Output the [x, y] coordinate of the center of the cell containing the given text.  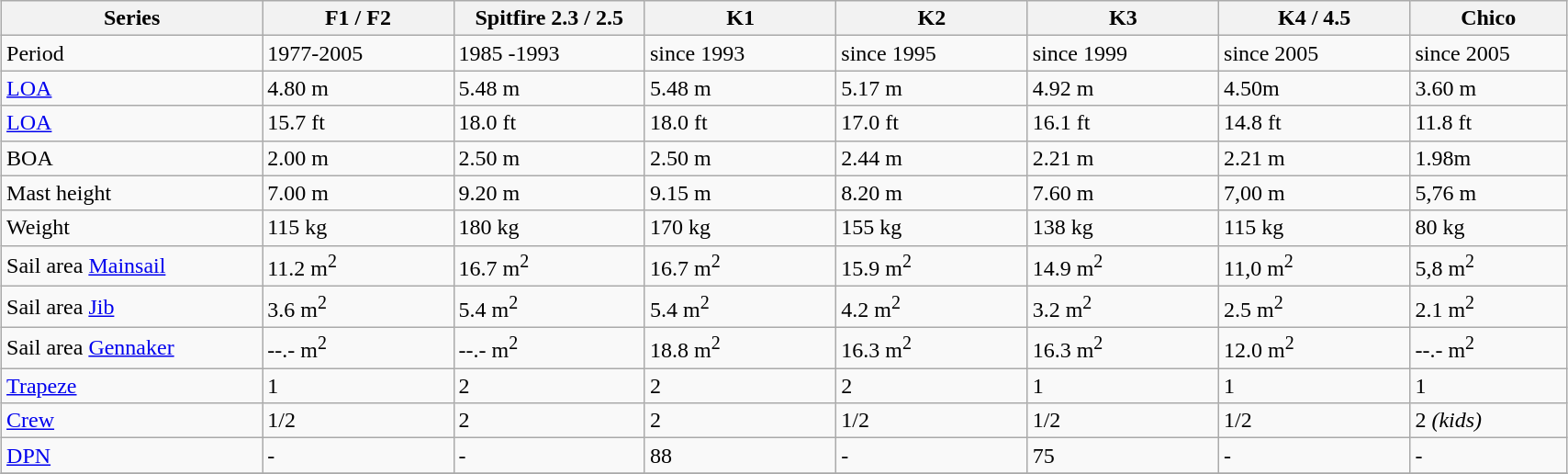
80 kg [1489, 228]
170 kg [740, 228]
1977-2005 [358, 53]
2.00 m [358, 158]
11.2 m2 [358, 266]
2.44 m [932, 158]
5.17 m [932, 88]
9.15 m [740, 193]
K4 / 4.5 [1315, 18]
18.8 m2 [740, 347]
3.60 m [1489, 88]
11.8 ft [1489, 123]
Crew [132, 421]
K3 [1123, 18]
BOA [132, 158]
Sail area Jib [132, 307]
3.6 m2 [358, 307]
since 1993 [740, 53]
5,76 m [1489, 193]
2.1 m2 [1489, 307]
Series [132, 18]
Trapeze [132, 386]
1985 -1993 [549, 53]
Weight [132, 228]
F1 / F2 [358, 18]
75 [1123, 456]
15.9 m2 [932, 266]
14.8 ft [1315, 123]
7.00 m [358, 193]
3.2 m2 [1123, 307]
7,00 m [1315, 193]
17.0 ft [932, 123]
12.0 m2 [1315, 347]
138 kg [1123, 228]
since 1995 [932, 53]
Sail area Gennaker [132, 347]
K2 [932, 18]
7.60 m [1123, 193]
Sail area Mainsail [132, 266]
K1 [740, 18]
11,0 m2 [1315, 266]
15.7 ft [358, 123]
4.92 m [1123, 88]
9.20 m [549, 193]
Spitfire 2.3 / 2.5 [549, 18]
5,8 m2 [1489, 266]
Chico [1489, 18]
8.20 m [932, 193]
88 [740, 456]
155 kg [932, 228]
4.50m [1315, 88]
180 kg [549, 228]
4.2 m2 [932, 307]
Period [132, 53]
14.9 m2 [1123, 266]
since 1999 [1123, 53]
2 (kids) [1489, 421]
1.98m [1489, 158]
Mast height [132, 193]
16.1 ft [1123, 123]
DPN [132, 456]
2.5 m2 [1315, 307]
4.80 m [358, 88]
